Determine the (x, y) coordinate at the center of the cell enclosing the given text.  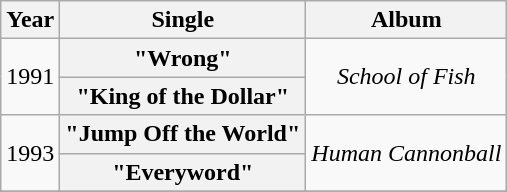
Album (406, 20)
Year (30, 20)
Human Cannonball (406, 153)
"King of the Dollar" (183, 96)
Single (183, 20)
School of Fish (406, 77)
1993 (30, 153)
"Wrong" (183, 58)
"Jump Off the World" (183, 134)
"Everyword" (183, 172)
1991 (30, 77)
